Capture the cell that displays the provided text and extract its (x, y) central coordinate. 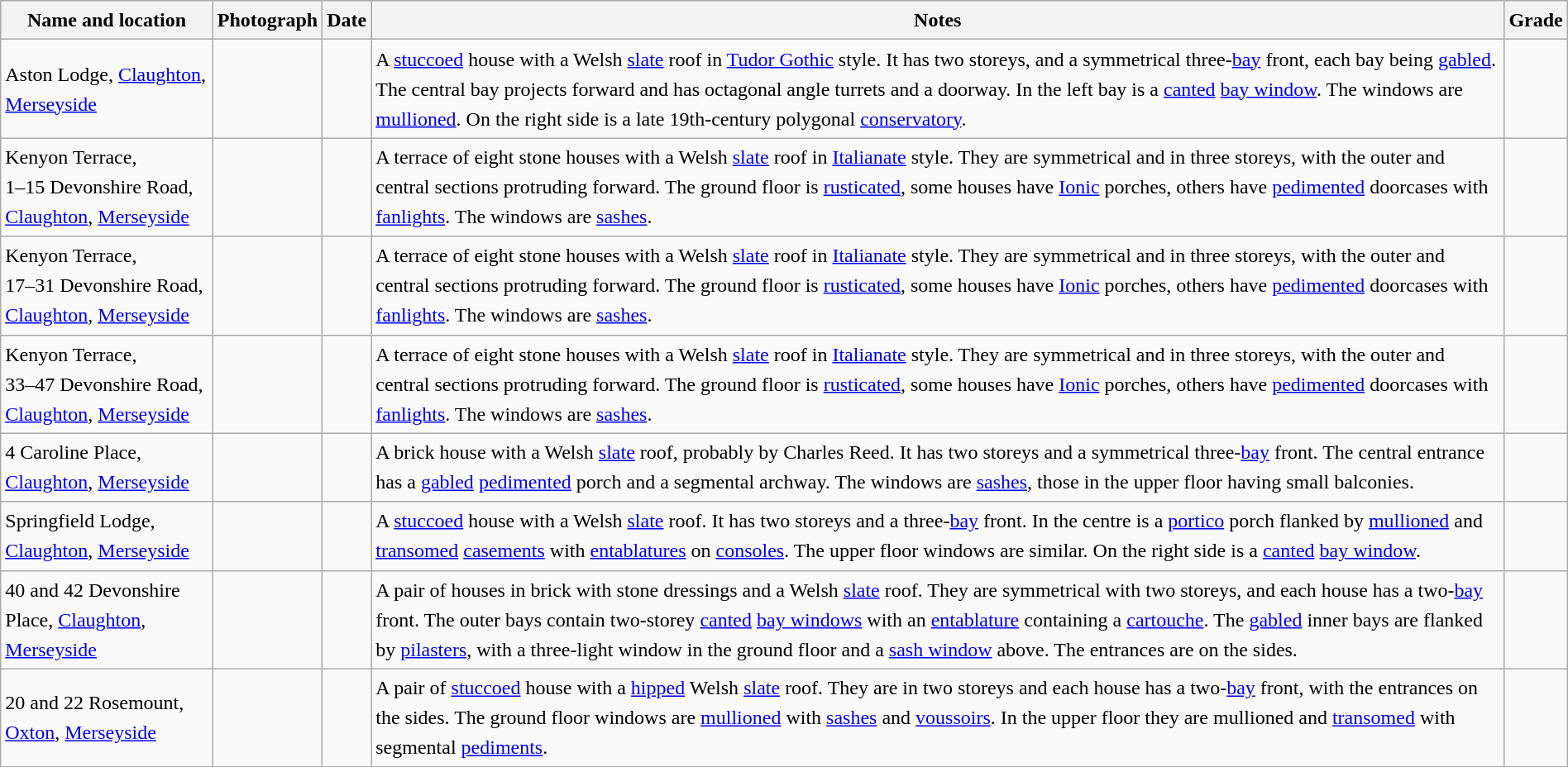
Grade (1536, 20)
Springfield Lodge, Claughton, Merseyside (107, 536)
Name and location (107, 20)
Aston Lodge, Claughton, Merseyside (107, 89)
Photograph (267, 20)
Notes (938, 20)
Kenyon Terrace,33–47 Devonshire Road, Claughton, Merseyside (107, 383)
40 and 42 Devonshire Place, Claughton, Merseyside (107, 620)
Kenyon Terrace,1–15 Devonshire Road, Claughton, Merseyside (107, 187)
Kenyon Terrace,17–31 Devonshire Road, Claughton, Merseyside (107, 286)
4 Caroline Place, Claughton, Merseyside (107, 468)
Date (347, 20)
20 and 22 Rosemount, Oxton, Merseyside (107, 717)
